Return the (X, Y) coordinate for the center point of the cell that contains the specified text.  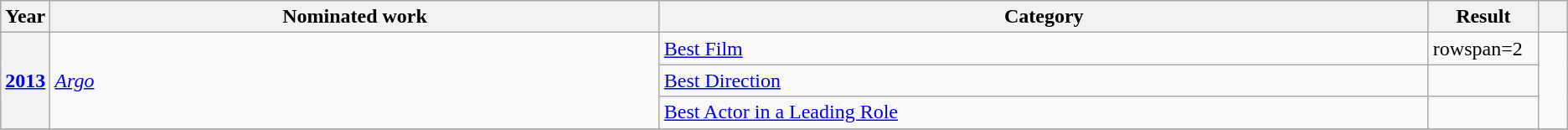
2013 (25, 81)
Category (1044, 17)
Result (1483, 17)
Argo (355, 81)
Best Direction (1044, 81)
Best Actor in a Leading Role (1044, 112)
rowspan=2 (1483, 49)
Year (25, 17)
Best Film (1044, 49)
Nominated work (355, 17)
